Scan for the cell matching the given text and deliver its (X, Y) coordinate at center. 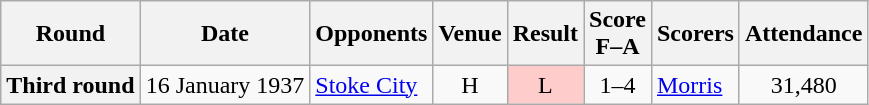
1–4 (618, 85)
Opponents (372, 34)
Third round (70, 85)
ScoreF–A (618, 34)
16 January 1937 (225, 85)
Result (545, 34)
H (470, 85)
Morris (695, 85)
Attendance (803, 34)
Stoke City (372, 85)
Round (70, 34)
Venue (470, 34)
Scorers (695, 34)
L (545, 85)
31,480 (803, 85)
Date (225, 34)
